Detect which cell encompasses the target text, then output its [X, Y] center coordinate. 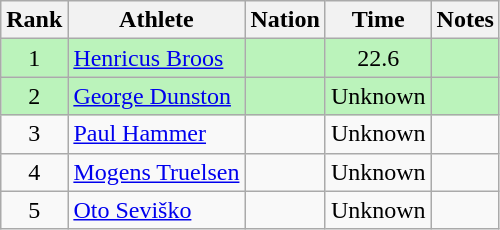
Notes [465, 20]
2 [34, 96]
4 [34, 172]
3 [34, 134]
1 [34, 58]
Athlete [156, 20]
22.6 [378, 58]
5 [34, 210]
Rank [34, 20]
Mogens Truelsen [156, 172]
George Dunston [156, 96]
Time [378, 20]
Henricus Broos [156, 58]
Oto Seviško [156, 210]
Nation [285, 20]
Paul Hammer [156, 134]
